Provide the [X, Y] coordinate of the cell's center where the given text is located.  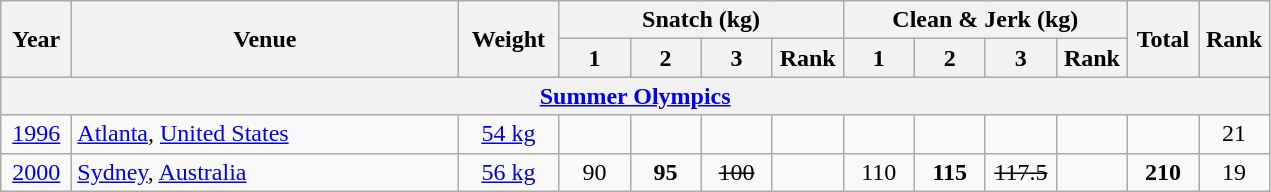
110 [878, 172]
Atlanta, United States [265, 134]
95 [666, 172]
117.5 [1020, 172]
Venue [265, 39]
Summer Olympics [636, 96]
21 [1234, 134]
56 kg [508, 172]
210 [1162, 172]
54 kg [508, 134]
Clean & Jerk (kg) [985, 20]
115 [950, 172]
Year [36, 39]
19 [1234, 172]
100 [736, 172]
Sydney, Australia [265, 172]
Weight [508, 39]
Total [1162, 39]
2000 [36, 172]
Snatch (kg) [701, 20]
1996 [36, 134]
90 [594, 172]
